Identify which cell holds the provided text, then report its [X, Y] central coordinate. 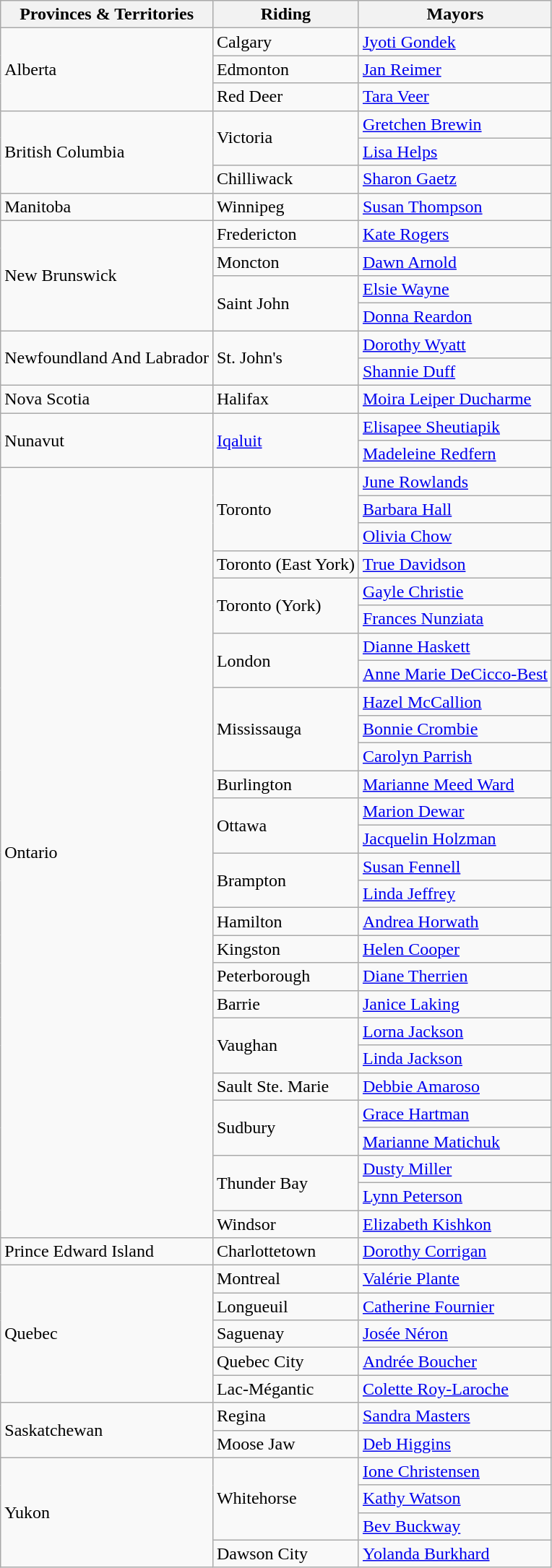
Andrea Horwath [455, 922]
New Brunswick [107, 275]
Ottawa [285, 826]
Janice Laking [455, 1004]
Saint John [285, 303]
Edmonton [285, 69]
Bonnie Crombie [455, 729]
Riding [285, 14]
Marion Dewar [455, 812]
Grace Hartman [455, 1114]
Sharon Gaetz [455, 179]
Prince Edward Island [107, 1252]
Winnipeg [285, 207]
Lisa Helps [455, 152]
June Rowlands [455, 482]
Iqaluit [285, 441]
Shannie Duff [455, 372]
Linda Jackson [455, 1059]
Barbara Hall [455, 509]
Toronto [285, 509]
Nunavut [107, 441]
Gayle Christie [455, 592]
Whitehorse [285, 1499]
Susan Fennell [455, 867]
Nova Scotia [107, 399]
Elisapee Sheutiapik [455, 427]
Madeleine Redfern [455, 454]
Mayors [455, 14]
Ontario [107, 853]
Sandra Masters [455, 1416]
Moose Jaw [285, 1444]
Chilliwack [285, 179]
True Davidson [455, 564]
Thunder Bay [285, 1182]
Quebec City [285, 1361]
Ione Christensen [455, 1471]
British Columbia [107, 152]
Burlington [285, 784]
Vaughan [285, 1045]
Dawn Arnold [455, 261]
Lorna Jackson [455, 1031]
Toronto (East York) [285, 564]
Montreal [285, 1279]
Josée Néron [455, 1334]
Saguenay [285, 1334]
Carolyn Parrish [455, 756]
Olivia Chow [455, 537]
Saskatchewan [107, 1430]
Lynn Peterson [455, 1196]
Elsie Wayne [455, 289]
Dianne Haskett [455, 646]
Toronto (York) [285, 605]
Brampton [285, 880]
Sault Ste. Marie [285, 1086]
Red Deer [285, 97]
Jyoti Gondek [455, 42]
Debbie Amaroso [455, 1086]
Dusty Miller [455, 1169]
Manitoba [107, 207]
Dorothy Corrigan [455, 1252]
Fredericton [285, 234]
Calgary [285, 42]
Donna Reardon [455, 316]
Marianne Meed Ward [455, 784]
Yolanda Burkhard [455, 1554]
Jan Reimer [455, 69]
Quebec [107, 1334]
Linda Jeffrey [455, 894]
Kathy Watson [455, 1499]
Bev Buckway [455, 1526]
Elizabeth Kishkon [455, 1224]
Barrie [285, 1004]
Andrée Boucher [455, 1361]
Lac-Mégantic [285, 1389]
Hamilton [285, 922]
Dawson City [285, 1554]
Newfoundland And Labrador [107, 358]
St. John's [285, 358]
Anne Marie DeCicco-Best [455, 674]
Kingston [285, 949]
Halifax [285, 399]
Catherine Fournier [455, 1307]
Kate Rogers [455, 234]
Valérie Plante [455, 1279]
Victoria [285, 138]
Charlottetown [285, 1252]
Marianne Matichuk [455, 1141]
Jacquelin Holzman [455, 839]
Moncton [285, 261]
Moira Leiper Ducharme [455, 399]
Deb Higgins [455, 1444]
Tara Veer [455, 97]
Diane Therrien [455, 976]
Regina [285, 1416]
Gretchen Brewin [455, 124]
Alberta [107, 69]
Colette Roy-Laroche [455, 1389]
Windsor [285, 1224]
Dorothy Wyatt [455, 345]
Helen Cooper [455, 949]
London [285, 660]
Hazel McCallion [455, 701]
Susan Thompson [455, 207]
Longueuil [285, 1307]
Frances Nunziata [455, 619]
Mississauga [285, 729]
Yukon [107, 1512]
Sudbury [285, 1127]
Provinces & Territories [107, 14]
Peterborough [285, 976]
